Determine the [X, Y] coordinate at the center of the cell enclosing the given text.  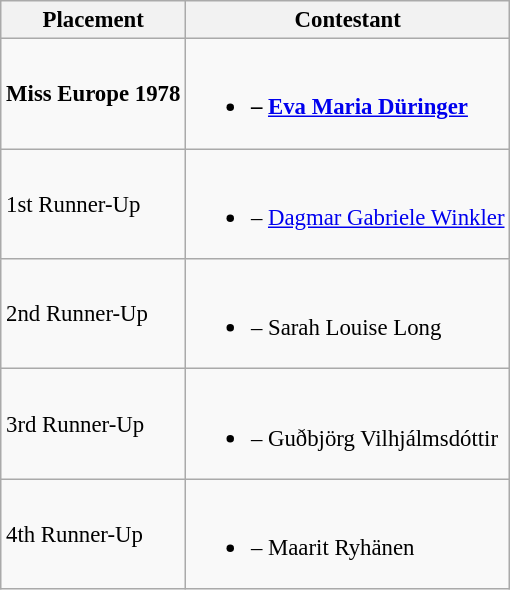
2nd Runner-Up [94, 314]
– Sarah Louise Long [348, 314]
– Guðbjörg Vilhjálmsdóttir [348, 424]
Miss Europe 1978 [94, 94]
1st Runner-Up [94, 204]
Placement [94, 20]
– Maarit Ryhänen [348, 534]
3rd Runner-Up [94, 424]
Contestant [348, 20]
– Eva Maria Düringer [348, 94]
4th Runner-Up [94, 534]
– Dagmar Gabriele Winkler [348, 204]
